Output the (x, y) coordinate of the center of the cell containing the given text.  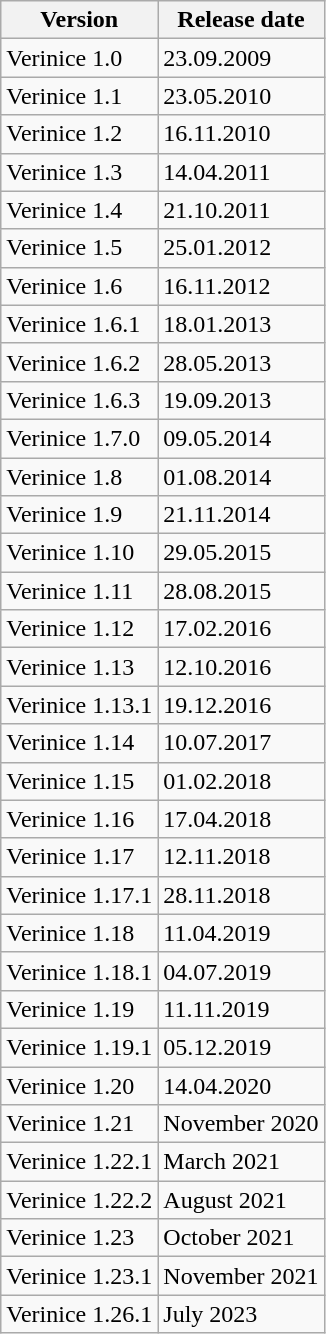
Verinice 1.13.1 (80, 705)
05.12.2019 (241, 1047)
Verinice 1.0 (80, 58)
August 2021 (241, 1200)
Verinice 1.23.1 (80, 1276)
Verinice 1.15 (80, 781)
Verinice 1.16 (80, 819)
14.04.2020 (241, 1085)
Verinice 1.21 (80, 1124)
17.02.2016 (241, 629)
09.05.2014 (241, 438)
12.11.2018 (241, 857)
July 2023 (241, 1314)
Verinice 1.13 (80, 667)
Verinice 1.3 (80, 172)
Verinice 1.26.1 (80, 1314)
23.09.2009 (241, 58)
Verinice 1.17 (80, 857)
01.08.2014 (241, 477)
Verinice 1.17.1 (80, 895)
Verinice 1.8 (80, 477)
19.09.2013 (241, 400)
Verinice 1.20 (80, 1085)
November 2021 (241, 1276)
01.02.2018 (241, 781)
Verinice 1.10 (80, 553)
Verinice 1.18 (80, 933)
Verinice 1.4 (80, 210)
04.07.2019 (241, 971)
Verinice 1.19 (80, 1009)
Verinice 1.2 (80, 134)
Verinice 1.6.1 (80, 324)
21.11.2014 (241, 515)
10.07.2017 (241, 743)
11.11.2019 (241, 1009)
12.10.2016 (241, 667)
Verinice 1.6.2 (80, 362)
Verinice 1.5 (80, 248)
Verinice 1.14 (80, 743)
25.01.2012 (241, 248)
14.04.2011 (241, 172)
19.12.2016 (241, 705)
October 2021 (241, 1238)
17.04.2018 (241, 819)
Verinice 1.22.1 (80, 1162)
16.11.2010 (241, 134)
Verinice 1.12 (80, 629)
18.01.2013 (241, 324)
Verinice 1.18.1 (80, 971)
21.10.2011 (241, 210)
11.04.2019 (241, 933)
Verinice 1.7.0 (80, 438)
Verinice 1.19.1 (80, 1047)
Verinice 1.22.2 (80, 1200)
Verinice 1.6.3 (80, 400)
16.11.2012 (241, 286)
Version (80, 20)
Verinice 1.23 (80, 1238)
March 2021 (241, 1162)
28.05.2013 (241, 362)
Release date (241, 20)
November 2020 (241, 1124)
23.05.2010 (241, 96)
28.08.2015 (241, 591)
Verinice 1.1 (80, 96)
29.05.2015 (241, 553)
Verinice 1.6 (80, 286)
Verinice 1.11 (80, 591)
28.11.2018 (241, 895)
Verinice 1.9 (80, 515)
